Locate the cell with the specified text and output its [X, Y] center coordinate. 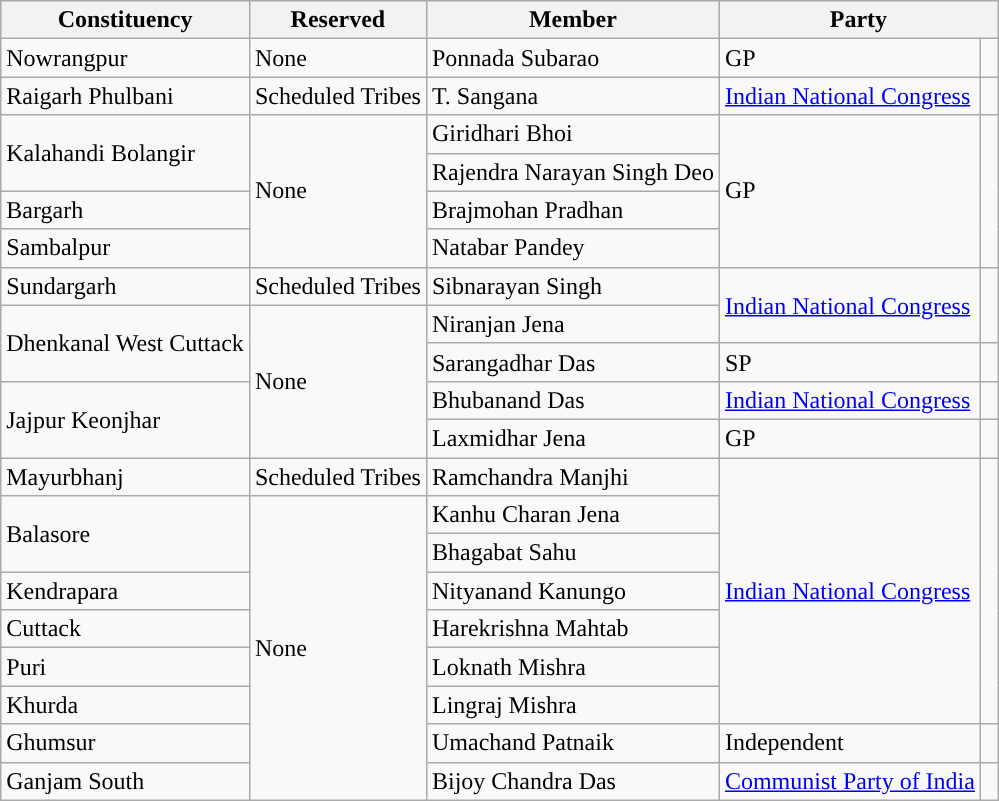
Dhenkanal West Cuttack [126, 343]
Ganjam South [126, 781]
Lingraj Mishra [572, 705]
T. Sangana [572, 96]
Bargarh [126, 210]
Bhagabat Sahu [572, 553]
Ponnada Subarao [572, 58]
Harekrishna Mahtab [572, 629]
Umachand Patnaik [572, 743]
Raigarh Phulbani [126, 96]
Brajmohan Pradhan [572, 210]
Bhubanand Das [572, 400]
Independent [850, 743]
Sambalpur [126, 248]
Ghumsur [126, 743]
Natabar Pandey [572, 248]
Party [858, 20]
Niranjan Jena [572, 324]
Sundargarh [126, 286]
Khurda [126, 705]
Ramchandra Manjhi [572, 477]
Member [572, 20]
Reserved [338, 20]
Kalahandi Bolangir [126, 153]
SP [850, 362]
Giridhari Bhoi [572, 134]
Rajendra Narayan Singh Deo [572, 172]
Loknath Mishra [572, 667]
Communist Party of India [850, 781]
Sarangadhar Das [572, 362]
Constituency [126, 20]
Cuttack [126, 629]
Kanhu Charan Jena [572, 515]
Sibnarayan Singh [572, 286]
Bijoy Chandra Das [572, 781]
Mayurbhanj [126, 477]
Nowrangpur [126, 58]
Nityanand Kanungo [572, 591]
Kendrapara [126, 591]
Jajpur Keonjhar [126, 419]
Balasore [126, 534]
Puri [126, 667]
Laxmidhar Jena [572, 438]
